Output the [X, Y] coordinate of the center of the cell containing the given text.  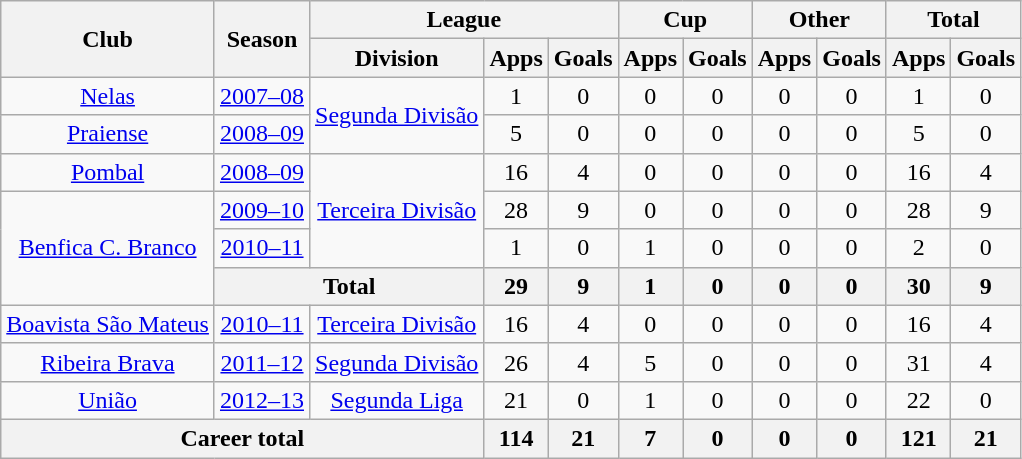
2012–13 [262, 400]
Nelas [108, 96]
Division [397, 58]
Club [108, 39]
Ribeira Brava [108, 362]
Pombal [108, 172]
22 [918, 400]
Boavista São Mateus [108, 324]
2009–10 [262, 210]
Segunda Liga [397, 400]
26 [516, 362]
Career total [242, 438]
29 [516, 286]
114 [516, 438]
30 [918, 286]
2011–12 [262, 362]
União [108, 400]
Other [819, 20]
31 [918, 362]
2 [918, 248]
Praiense [108, 134]
2007–08 [262, 96]
121 [918, 438]
Benfica C. Branco [108, 248]
League [464, 20]
7 [650, 438]
Cup [685, 20]
Season [262, 39]
